Scan for the cell matching the given text and deliver its (x, y) coordinate at center. 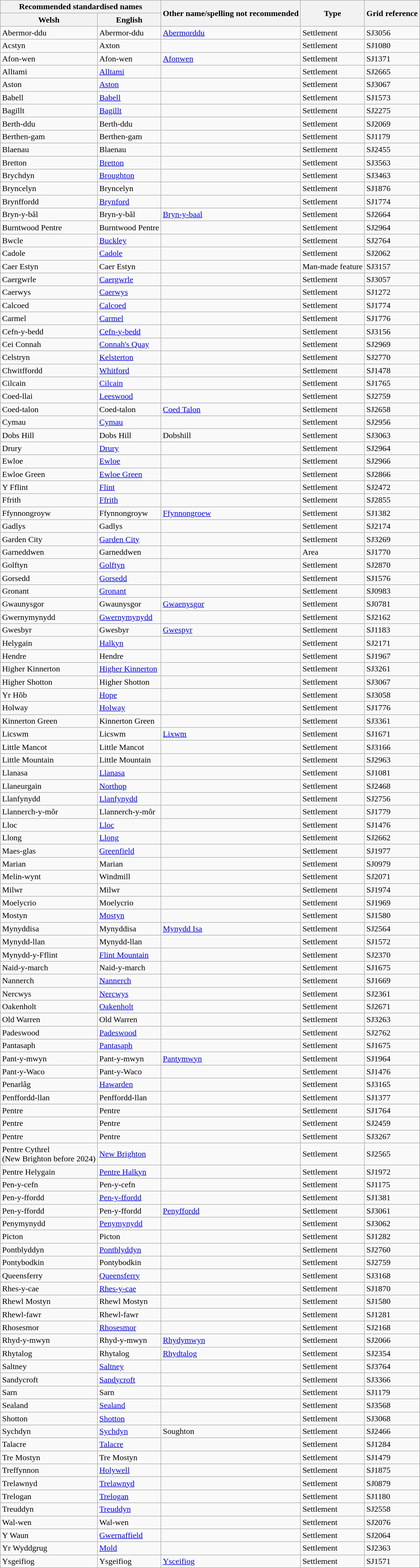
SJ3168 (392, 1276)
SJ2363 (392, 1548)
SJ0781 (392, 604)
Rhydtalog (231, 1353)
SJ2468 (392, 786)
SJ3366 (392, 1379)
Whitford (129, 370)
English (129, 20)
SJ2855 (392, 500)
Ffynnongroew (231, 513)
SJ2162 (392, 617)
SJ2455 (392, 149)
SJ1875 (392, 1470)
Afonwen (231, 59)
Recommended standardised names (80, 7)
Y Fflint (49, 487)
SJ2064 (392, 1535)
SJ2866 (392, 474)
SJ1876 (392, 189)
SJ3057 (392, 279)
SJ1576 (392, 578)
SJ2756 (392, 799)
SJ1870 (392, 1289)
Hawarden (129, 1085)
SJ1478 (392, 370)
Greenfield (129, 851)
SJ3269 (392, 539)
SJ3165 (392, 1085)
Holywell (129, 1470)
Axton (129, 46)
Coed Talon (231, 409)
SJ1572 (392, 942)
Bwcle (49, 241)
Maes-glas (49, 851)
Yr Wyddgrug (49, 1548)
Brynffordd (49, 202)
SJ2671 (392, 1007)
SJ1284 (392, 1444)
SJ2076 (392, 1522)
SJ3166 (392, 747)
SJ1779 (392, 812)
SJ2168 (392, 1327)
Ysceifiog (231, 1561)
Y Waun (49, 1535)
Melin-wynt (49, 877)
Leeswood (129, 396)
SJ2658 (392, 409)
SJ1571 (392, 1561)
SJ3061 (392, 1211)
SJ2760 (392, 1250)
Penyffordd (231, 1211)
SJ3063 (392, 435)
Pentre Halkyn (129, 1172)
SJ1381 (392, 1197)
Helygain (49, 643)
Brynford (129, 202)
SJ2354 (392, 1353)
Yr Hôb (49, 695)
Flint Mountain (129, 955)
Halkyn (129, 643)
SJ1272 (392, 292)
SJ1081 (392, 773)
SJ1969 (392, 903)
SJ1479 (392, 1457)
SJ2762 (392, 1033)
SJ1573 (392, 98)
Rhydymwyn (231, 1340)
SJ2662 (392, 838)
SJ2069 (392, 124)
SJ0983 (392, 591)
Gwaenysgor (231, 604)
Windmill (129, 877)
SJ1671 (392, 734)
SJ1770 (392, 552)
Type (333, 13)
SJ1281 (392, 1315)
SJ2564 (392, 929)
SJ2066 (392, 1340)
SJ1669 (392, 981)
SJ3062 (392, 1224)
SJ0879 (392, 1483)
SJ2361 (392, 994)
SJ3068 (392, 1418)
Celstryn (49, 357)
SJ1175 (392, 1185)
Abermorddu (231, 33)
SJ1080 (392, 46)
SJ2966 (392, 461)
Welsh (49, 20)
SJ2174 (392, 526)
SJ2171 (392, 643)
SJ3156 (392, 331)
Treffynnon (49, 1470)
Gwernaffield (129, 1535)
SJ1183 (392, 630)
SJ2956 (392, 422)
SJ3261 (392, 669)
SJ3056 (392, 33)
SJ2071 (392, 877)
SJ2764 (392, 241)
Northop (129, 786)
SJ2466 (392, 1432)
SJ1371 (392, 59)
Pentre Cythrel(New Brighton before 2024) (49, 1154)
Broughton (129, 176)
SJ2870 (392, 565)
Mynydd Isa (231, 929)
SJ1282 (392, 1237)
Hope (129, 695)
SJ3058 (392, 695)
Grid reference (392, 13)
SJ2565 (392, 1154)
Flint (129, 487)
SJ2969 (392, 344)
SJ1180 (392, 1496)
SJ3764 (392, 1366)
SJ3157 (392, 266)
Other name/spelling not recommended (231, 13)
SJ1967 (392, 656)
Dobshill (231, 435)
SJ2770 (392, 357)
Soughton (231, 1432)
Area (333, 552)
SJ2459 (392, 1123)
SJ1377 (392, 1098)
Kelsterton (129, 357)
SJ1972 (392, 1172)
Pantymwyn (231, 1059)
SJ1974 (392, 890)
SJ2370 (392, 955)
Man-made feature (333, 266)
SJ3568 (392, 1405)
Penarlâg (49, 1085)
Lixwm (231, 734)
SJ2062 (392, 253)
Buckley (129, 241)
SJ0979 (392, 864)
SJ1977 (392, 851)
SJ3563 (392, 163)
SJ1765 (392, 383)
Chwitffordd (49, 370)
New Brighton (129, 1154)
SJ3263 (392, 1020)
Pentre Helygain (49, 1172)
SJ2664 (392, 215)
SJ1382 (392, 513)
SJ2558 (392, 1509)
SJ1964 (392, 1059)
Gwespyr (231, 630)
SJ1764 (392, 1110)
Brychdyn (49, 176)
Llaneurgain (49, 786)
SJ2963 (392, 760)
Mynydd-y-Fflint (49, 955)
Bryn-y-baal (231, 215)
SJ3267 (392, 1136)
Coed-llai (49, 396)
SJ2275 (392, 111)
SJ2665 (392, 72)
Cei Connah (49, 344)
SJ3463 (392, 176)
Acstyn (49, 46)
SJ3361 (392, 721)
Connah's Quay (129, 344)
Mold (129, 1548)
SJ2472 (392, 487)
